Provide the (X, Y) coordinate of the cell's center where the given text is located.  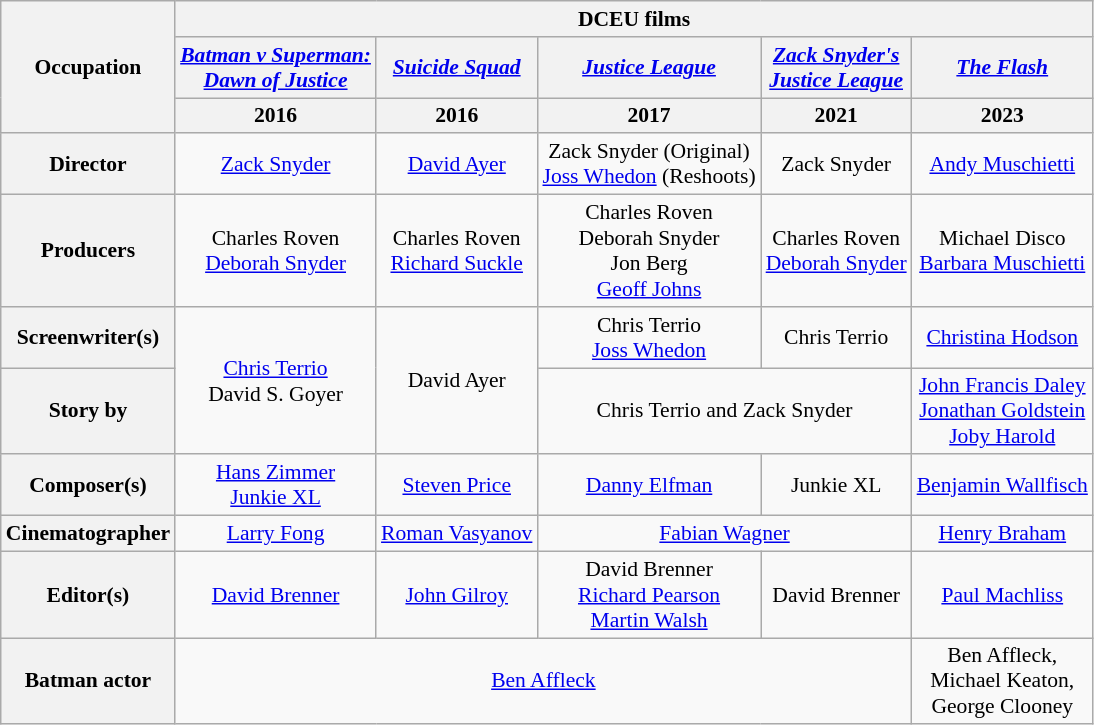
Steven Price (456, 486)
Batman v Superman:Dawn of Justice (276, 68)
2023 (1002, 116)
Occupation (88, 67)
Henry Braham (1002, 534)
Justice League (648, 68)
Director (88, 164)
Batman actor (88, 682)
2017 (648, 116)
Zack Snyder'sJustice League (836, 68)
Roman Vasyanov (456, 534)
Larry Fong (276, 534)
Charles RovenRichard Suckle (456, 251)
Chris TerrioJoss Whedon (648, 338)
Hans ZimmerJunkie XL (276, 486)
Chris Terrio and Zack Snyder (724, 412)
Story by (88, 412)
John Francis DaleyJonathan GoldsteinJoby Harold (1002, 412)
Chris TerrioDavid S. Goyer (276, 381)
Cinematographer (88, 534)
Junkie XL (836, 486)
2021 (836, 116)
Suicide Squad (456, 68)
DCEU films (634, 19)
Screenwriter(s) (88, 338)
Paul Machliss (1002, 594)
Michael DiscoBarbara Muschietti (1002, 251)
Benjamin Wallfisch (1002, 486)
Fabian Wagner (724, 534)
John Gilroy (456, 594)
Editor(s) (88, 594)
Christina Hodson (1002, 338)
Ben Affleck,Michael Keaton,George Clooney (1002, 682)
Danny Elfman (648, 486)
Ben Affleck (543, 682)
The Flash (1002, 68)
Andy Muschietti (1002, 164)
David BrennerRichard PearsonMartin Walsh (648, 594)
Charles RovenDeborah SnyderJon BergGeoff Johns (648, 251)
Producers (88, 251)
Chris Terrio (836, 338)
Composer(s) (88, 486)
Zack Snyder (Original)Joss Whedon (Reshoots) (648, 164)
